Return (x, y) of the center of cell containing provided text 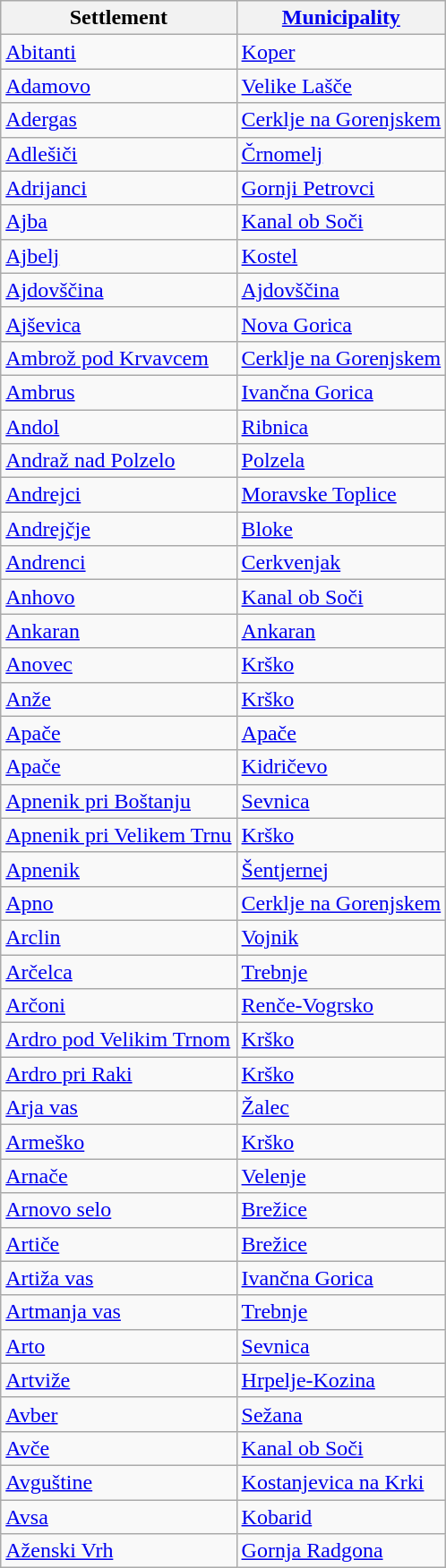
Adrijanci (118, 188)
Arnovo selo (118, 1210)
Ribnica (341, 427)
Kobarid (341, 1517)
Cerkvenjak (341, 563)
Ajbelj (118, 256)
Gornja Radgona (341, 1551)
Artviže (118, 1380)
Apnenik pri Boštanju (118, 801)
Avče (118, 1448)
Ambrož pod Krvavcem (118, 358)
Arnače (118, 1176)
Arclin (118, 937)
Sežana (341, 1414)
Armeško (118, 1142)
Ardro pri Raki (118, 1074)
Koper (341, 52)
Settlement (118, 18)
Andrenci (118, 563)
Apnenik pri Velikem Trnu (118, 835)
Apnenik (118, 869)
Renče-Vogrsko (341, 1006)
Bloke (341, 529)
Gornji Petrovci (341, 188)
Ajba (118, 222)
Ambrus (118, 392)
Andraž nad Polzelo (118, 461)
Arčoni (118, 1006)
Velenje (341, 1176)
Ardro pod Velikim Trnom (118, 1040)
Avguštine (118, 1482)
Aženski Vrh (118, 1551)
Andrejčje (118, 529)
Kostel (341, 256)
Žalec (341, 1108)
Ajševica (118, 324)
Velike Lašče (341, 86)
Črnomelj (341, 154)
Artmanja vas (118, 1312)
Apno (118, 903)
Arto (118, 1346)
Municipality (341, 18)
Polzela (341, 461)
Artiče (118, 1244)
Avsa (118, 1517)
Hrpelje-Kozina (341, 1380)
Vojnik (341, 937)
Abitanti (118, 52)
Artiža vas (118, 1278)
Kidričevo (341, 767)
Andrejci (118, 495)
Nova Gorica (341, 324)
Adlešiči (118, 154)
Kostanjevica na Krki (341, 1482)
Moravske Toplice (341, 495)
Andol (118, 427)
Anhovo (118, 597)
Arja vas (118, 1108)
Anovec (118, 665)
Avber (118, 1414)
Adamovo (118, 86)
Anže (118, 699)
Adergas (118, 120)
Šentjernej (341, 869)
Arčelca (118, 971)
